Return [x, y] of the center of cell containing provided text 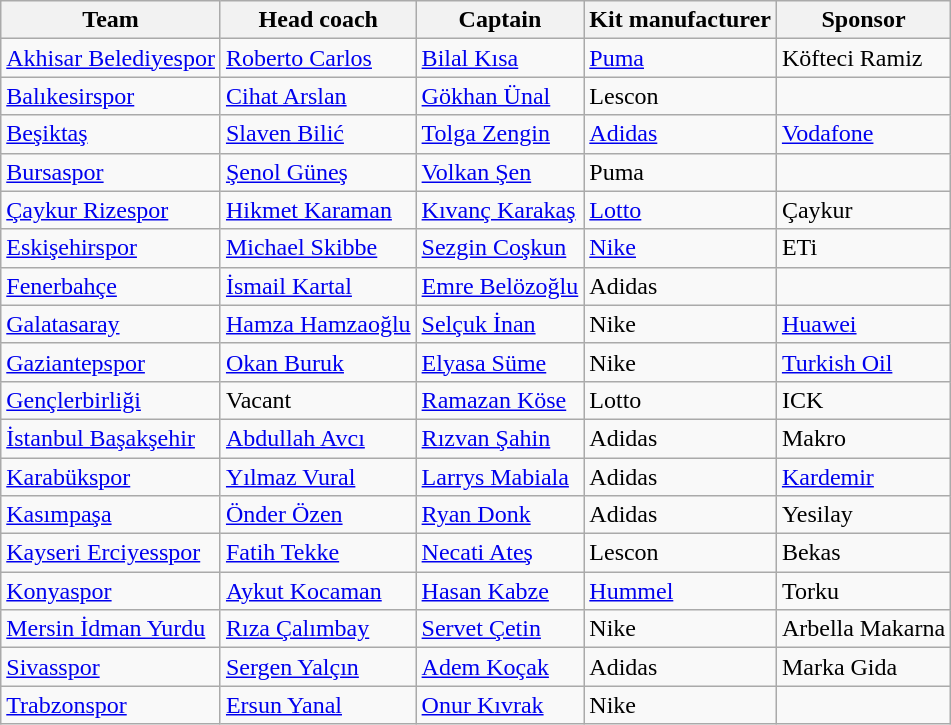
Kardemir [863, 477]
Tolga Zengin [500, 134]
Ryan Donk [500, 515]
Captain [500, 20]
Selçuk İnan [500, 324]
Michael Skibbe [318, 248]
Adem Koçak [500, 667]
ICK [863, 400]
Sponsor [863, 20]
Torku [863, 591]
Hikmet Karaman [318, 210]
Larrys Mabiala [500, 477]
İsmail Kartal [318, 286]
Sivasspor [111, 667]
Cihat Arslan [318, 96]
Bilal Kısa [500, 58]
Vacant [318, 400]
Trabzonspor [111, 705]
Gençlerbirliği [111, 400]
Köfteci Ramiz [863, 58]
Bursaspor [111, 172]
Makro [863, 438]
Roberto Carlos [318, 58]
Arbella Makarna [863, 629]
Huawei [863, 324]
Bekas [863, 553]
Onur Kıvrak [500, 705]
Gaziantepspor [111, 362]
Vodafone [863, 134]
Kasımpaşa [111, 515]
Marka Gida [863, 667]
Yılmaz Vural [318, 477]
Slaven Bilić [318, 134]
Sezgin Coşkun [500, 248]
Beşiktaş [111, 134]
Gökhan Ünal [500, 96]
Hasan Kabze [500, 591]
Önder Özen [318, 515]
Emre Belözoğlu [500, 286]
ETi [863, 248]
Galatasaray [111, 324]
Servet Çetin [500, 629]
Fatih Tekke [318, 553]
Turkish Oil [863, 362]
Rıza Çalımbay [318, 629]
Konyaspor [111, 591]
Kıvanç Karakaş [500, 210]
Hamza Hamzaoğlu [318, 324]
Ersun Yanal [318, 705]
Team [111, 20]
Kit manufacturer [680, 20]
Kayseri Erciyesspor [111, 553]
Şenol Güneş [318, 172]
Çaykur Rizespor [111, 210]
Aykut Kocaman [318, 591]
Yesilay [863, 515]
Rızvan Şahin [500, 438]
Ramazan Köse [500, 400]
Balıkesirspor [111, 96]
Akhisar Belediyespor [111, 58]
Sergen Yalçın [318, 667]
Eskişehirspor [111, 248]
Çaykur [863, 210]
Fenerbahçe [111, 286]
Mersin İdman Yurdu [111, 629]
Okan Buruk [318, 362]
Volkan Şen [500, 172]
İstanbul Başakşehir [111, 438]
Karabükspor [111, 477]
Necati Ateş [500, 553]
Head coach [318, 20]
Hummel [680, 591]
Elyasa Süme [500, 362]
Abdullah Avcı [318, 438]
